Capture the cell that displays the provided text and extract its [x, y] central coordinate. 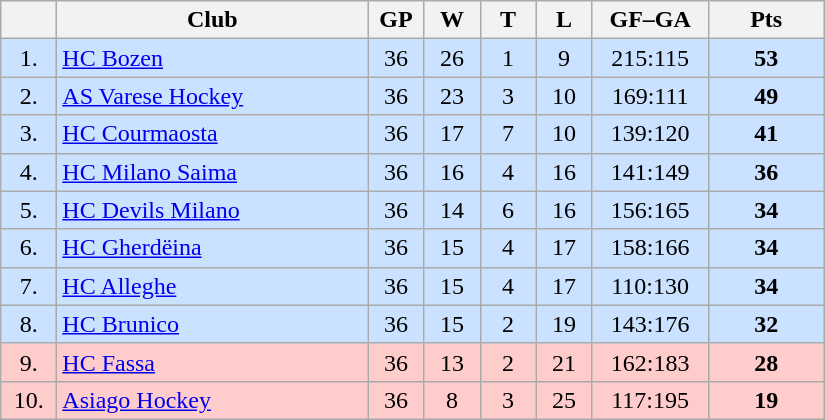
HC Devils Milano [212, 210]
41 [766, 134]
Club [212, 20]
W [452, 20]
21 [564, 362]
14 [452, 210]
162:183 [650, 362]
Asiago Hockey [212, 400]
10. [29, 400]
7 [508, 134]
110:130 [650, 286]
3. [29, 134]
26 [452, 58]
L [564, 20]
9 [564, 58]
25 [564, 400]
4. [29, 172]
143:176 [650, 324]
117:195 [650, 400]
13 [452, 362]
28 [766, 362]
2. [29, 96]
GF–GA [650, 20]
139:120 [650, 134]
9. [29, 362]
HC Gherdëina [212, 248]
7. [29, 286]
53 [766, 58]
169:111 [650, 96]
HC Milano Saima [212, 172]
AS Varese Hockey [212, 96]
23 [452, 96]
158:166 [650, 248]
49 [766, 96]
HC Bozen [212, 58]
1 [508, 58]
141:149 [650, 172]
32 [766, 324]
156:165 [650, 210]
HC Courmaosta [212, 134]
6 [508, 210]
GP [396, 20]
5. [29, 210]
HC Alleghe [212, 286]
6. [29, 248]
8 [452, 400]
1. [29, 58]
HC Brunico [212, 324]
HC Fassa [212, 362]
T [508, 20]
215:115 [650, 58]
Pts [766, 20]
8. [29, 324]
